Return (X, Y) of the center of cell containing provided text 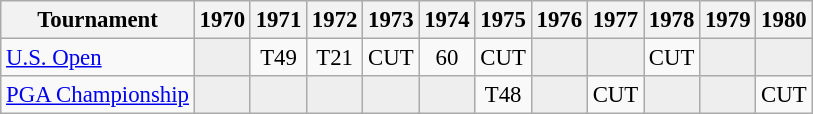
1980 (784, 20)
1973 (391, 20)
60 (447, 58)
1978 (672, 20)
1974 (447, 20)
1979 (728, 20)
1971 (278, 20)
T48 (503, 95)
1976 (559, 20)
1975 (503, 20)
1972 (335, 20)
Tournament (98, 20)
U.S. Open (98, 58)
T49 (278, 58)
T21 (335, 58)
1977 (615, 20)
1970 (222, 20)
PGA Championship (98, 95)
